Scan for the cell matching the given text and deliver its (x, y) coordinate at center. 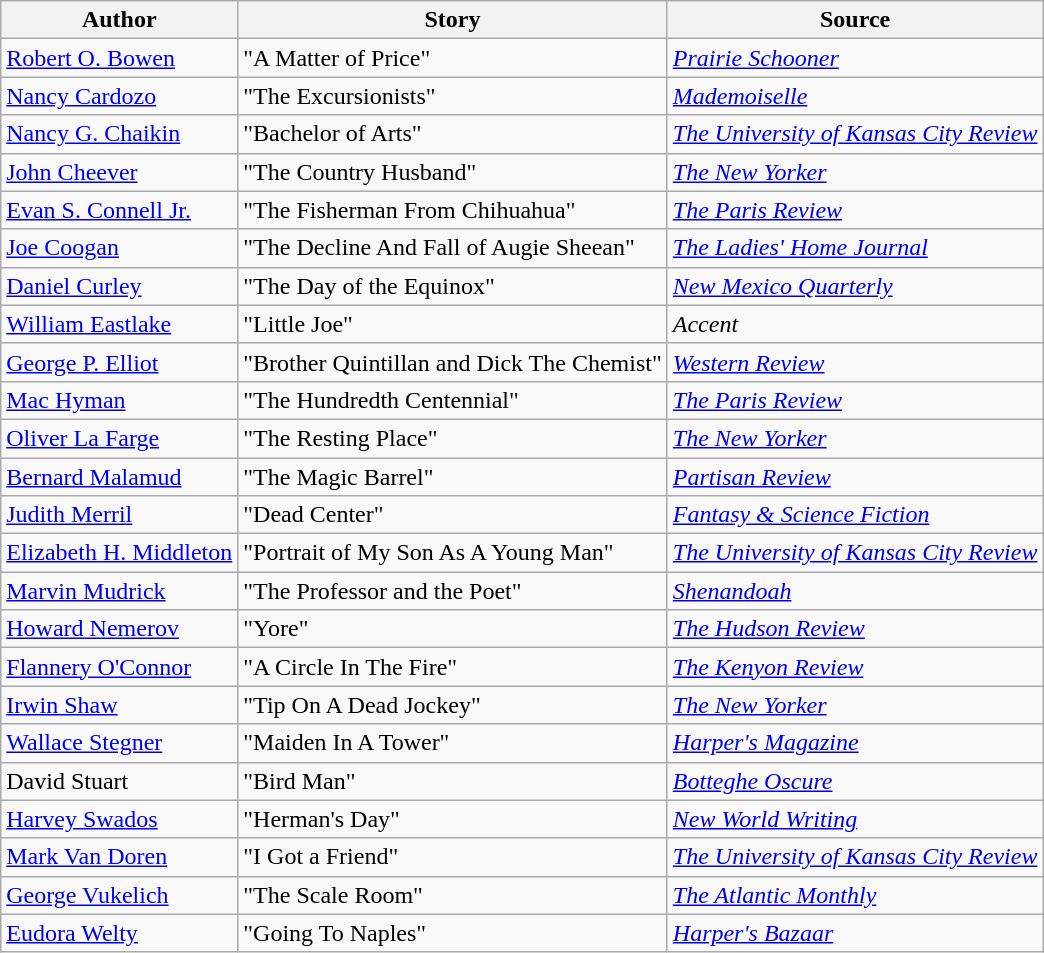
Author (120, 20)
Mark Van Doren (120, 857)
"Tip On A Dead Jockey" (452, 705)
Harper's Bazaar (855, 933)
Mademoiselle (855, 96)
Nancy Cardozo (120, 96)
"Little Joe" (452, 324)
Story (452, 20)
Mac Hyman (120, 400)
Partisan Review (855, 477)
"The Fisherman From Chihuahua" (452, 210)
George Vukelich (120, 895)
Shenandoah (855, 591)
Prairie Schooner (855, 58)
"The Resting Place" (452, 438)
Howard Nemerov (120, 629)
John Cheever (120, 172)
Robert O. Bowen (120, 58)
Western Review (855, 362)
Source (855, 20)
"The Country Husband" (452, 172)
"The Hundredth Centennial" (452, 400)
"The Magic Barrel" (452, 477)
William Eastlake (120, 324)
The Ladies' Home Journal (855, 248)
"Going To Naples" (452, 933)
"I Got a Friend" (452, 857)
"The Decline And Fall of Augie Sheean" (452, 248)
"Bird Man" (452, 781)
Eudora Welty (120, 933)
Marvin Mudrick (120, 591)
"Yore" (452, 629)
Evan S. Connell Jr. (120, 210)
Botteghe Oscure (855, 781)
"The Scale Room" (452, 895)
"Portrait of My Son As A Young Man" (452, 553)
"Brother Quintillan and Dick The Chemist" (452, 362)
Wallace Stegner (120, 743)
Bernard Malamud (120, 477)
New Mexico Quarterly (855, 286)
Harvey Swados (120, 819)
The Kenyon Review (855, 667)
David Stuart (120, 781)
"A Matter of Price" (452, 58)
Harper's Magazine (855, 743)
George P. Elliot (120, 362)
"A Circle In The Fire" (452, 667)
Judith Merril (120, 515)
The Atlantic Monthly (855, 895)
New World Writing (855, 819)
Flannery O'Connor (120, 667)
Nancy G. Chaikin (120, 134)
Oliver La Farge (120, 438)
The Hudson Review (855, 629)
Joe Coogan (120, 248)
"The Professor and the Poet" (452, 591)
"The Excursionists" (452, 96)
Accent (855, 324)
"Maiden In A Tower" (452, 743)
"The Day of the Equinox" (452, 286)
"Herman's Day" (452, 819)
Elizabeth H. Middleton (120, 553)
"Bachelor of Arts" (452, 134)
Irwin Shaw (120, 705)
Daniel Curley (120, 286)
Fantasy & Science Fiction (855, 515)
"Dead Center" (452, 515)
